Capture the cell that displays the provided text and extract its [X, Y] central coordinate. 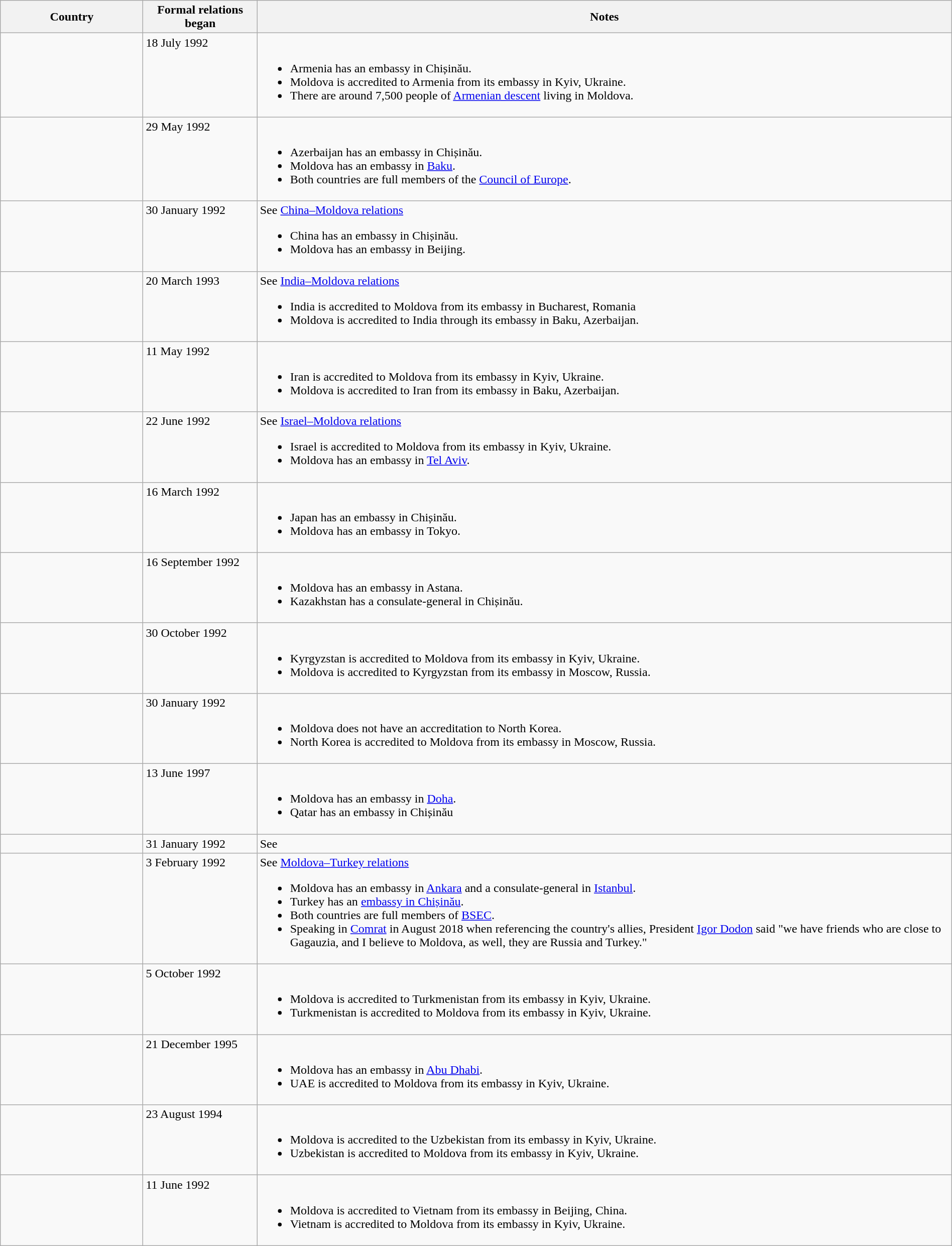
18 July 1992 [200, 75]
Formal relations began [200, 17]
Country [72, 17]
29 May 1992 [200, 159]
13 June 1997 [200, 799]
11 May 1992 [200, 377]
Moldova is accredited to the Uzbekistan from its embassy in Kyiv, Ukraine.Uzbekistan is accredited to Moldova from its embassy in Kyiv, Ukraine. [605, 1140]
Moldova has an embassy in Astana.Kazakhstan has a consulate-general in Chișinău. [605, 588]
Moldova is accredited to Vietnam from its embassy in Beijing, China.Vietnam is accredited to Moldova from its embassy in Kyiv, Ukraine. [605, 1210]
5 October 1992 [200, 999]
Moldova has an embassy in Abu Dhabi.UAE is accredited to Moldova from its embassy in Kyiv, Ukraine. [605, 1070]
Moldova does not have an accreditation to North Korea.North Korea is accredited to Moldova from its embassy in Moscow, Russia. [605, 728]
See Israel–Moldova relationsIsrael is accredited to Moldova from its embassy in Kyiv, Ukraine.Moldova has an embassy in Tel Aviv. [605, 447]
31 January 1992 [200, 843]
Japan has an embassy in Chișinău.Moldova has an embassy in Tokyo. [605, 517]
See China–Moldova relationsChina has an embassy in Chișinău.Moldova has an embassy in Beijing. [605, 236]
Azerbaijan has an embassy in Chișinău.Moldova has an embassy in Baku.Both countries are full members of the Council of Europe. [605, 159]
3 February 1992 [200, 909]
23 August 1994 [200, 1140]
30 October 1992 [200, 658]
21 December 1995 [200, 1070]
See [605, 843]
16 September 1992 [200, 588]
11 June 1992 [200, 1210]
20 March 1993 [200, 306]
Iran is accredited to Moldova from its embassy in Kyiv, Ukraine.Moldova is accredited to Iran from its embassy in Baku, Azerbaijan. [605, 377]
Notes [605, 17]
Kyrgyzstan is accredited to Moldova from its embassy in Kyiv, Ukraine.Moldova is accredited to Kyrgyzstan from its embassy in Moscow, Russia. [605, 658]
Moldova is accredited to Turkmenistan from its embassy in Kyiv, Ukraine.Turkmenistan is accredited to Moldova from its embassy in Kyiv, Ukraine. [605, 999]
16 March 1992 [200, 517]
Moldova has an embassy in Doha.Qatar has an embassy in Chișinău [605, 799]
22 June 1992 [200, 447]
